For the text-containing cell, return its midpoint in [X, Y] coordinate format. 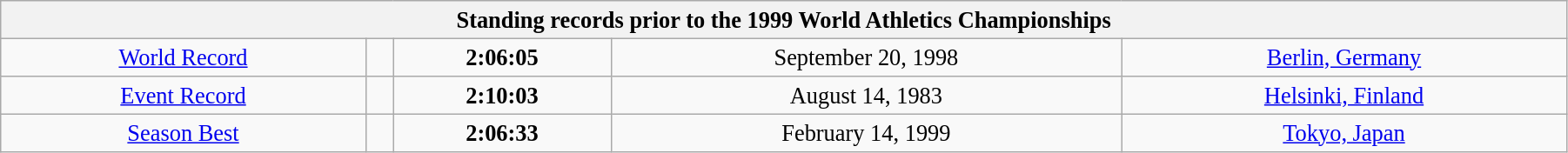
Helsinki, Finland [1344, 95]
2:10:03 [502, 95]
August 14, 1983 [866, 95]
February 14, 1999 [866, 133]
Season Best [184, 133]
World Record [184, 57]
Standing records prior to the 1999 World Athletics Championships [784, 19]
2:06:33 [502, 133]
Tokyo, Japan [1344, 133]
2:06:05 [502, 57]
Berlin, Germany [1344, 57]
September 20, 1998 [866, 57]
Event Record [184, 95]
